Return the [X, Y] coordinate for the center point of the cell that contains the specified text.  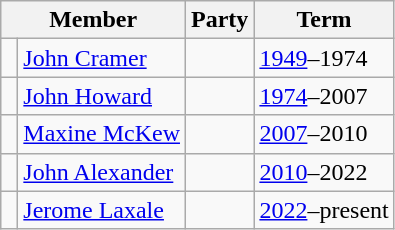
Party [220, 20]
2022–present [324, 210]
1949–1974 [324, 58]
John Alexander [102, 172]
1974–2007 [324, 96]
Maxine McKew [102, 134]
Jerome Laxale [102, 210]
John Howard [102, 96]
2010–2022 [324, 172]
2007–2010 [324, 134]
Member [94, 20]
Term [324, 20]
John Cramer [102, 58]
